Search for the cell housing the specified text and yield its [X, Y] center coordinate. 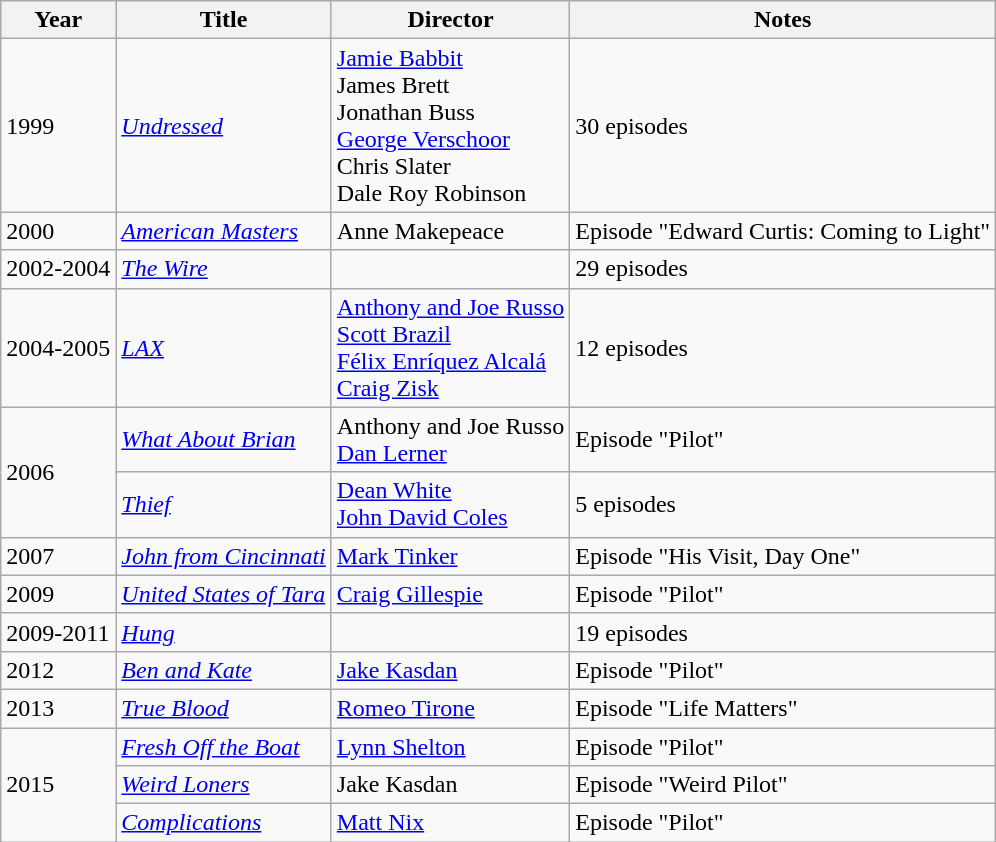
Anthony and Joe RussoDan Lerner [450, 440]
United States of Tara [224, 594]
19 episodes [783, 632]
Episode "Weird Pilot" [783, 785]
True Blood [224, 708]
Craig Gillespie [450, 594]
Dean WhiteJohn David Coles [450, 504]
2006 [58, 472]
Mark Tinker [450, 556]
Ben and Kate [224, 670]
American Masters [224, 231]
2009-2011 [58, 632]
2015 [58, 785]
5 episodes [783, 504]
Anthony and Joe RussoScott BrazilFélix Enríquez AlcaláCraig Zisk [450, 348]
Anne Makepeace [450, 231]
Weird Loners [224, 785]
Hung [224, 632]
Lynn Shelton [450, 747]
Jamie BabbitJames BrettJonathan BussGeorge VerschoorChris SlaterDale Roy Robinson [450, 126]
Romeo Tirone [450, 708]
Fresh Off the Boat [224, 747]
Episode "His Visit, Day One" [783, 556]
Matt Nix [450, 823]
Notes [783, 20]
Year [58, 20]
Undressed [224, 126]
2007 [58, 556]
2013 [58, 708]
Episode "Edward Curtis: Coming to Light" [783, 231]
2000 [58, 231]
12 episodes [783, 348]
2009 [58, 594]
29 episodes [783, 269]
2002-2004 [58, 269]
Thief [224, 504]
1999 [58, 126]
Director [450, 20]
Complications [224, 823]
The Wire [224, 269]
What About Brian [224, 440]
Episode "Life Matters" [783, 708]
Title [224, 20]
30 episodes [783, 126]
2004-2005 [58, 348]
John from Cincinnati [224, 556]
LAX [224, 348]
2012 [58, 670]
